Scan for the cell matching the given text and deliver its [x, y] coordinate at center. 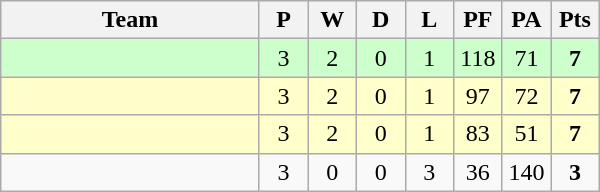
Team [130, 20]
W [332, 20]
L [430, 20]
Pts [576, 20]
PF [478, 20]
P [284, 20]
51 [526, 134]
D [380, 20]
140 [526, 172]
36 [478, 172]
118 [478, 58]
72 [526, 96]
71 [526, 58]
83 [478, 134]
PA [526, 20]
97 [478, 96]
